Extract the [x, y] coordinate from the center of the cell holding the provided text.  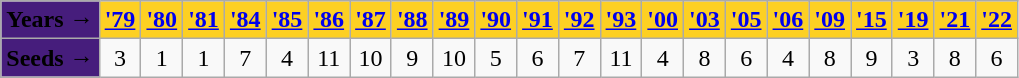
'79 [120, 20]
'88 [412, 20]
'87 [371, 20]
'09 [830, 20]
'03 [705, 20]
'86 [329, 20]
'92 [579, 20]
Years → [50, 20]
'06 [788, 20]
'21 [955, 20]
'00 [663, 20]
'15 [872, 20]
'22 [997, 20]
'91 [538, 20]
Seeds → [50, 58]
'93 [621, 20]
'19 [913, 20]
'84 [245, 20]
'80 [162, 20]
'85 [287, 20]
'90 [496, 20]
'81 [204, 20]
5 [496, 58]
'05 [746, 20]
'89 [454, 20]
